From the cell containing the given text, extract its center point as (x, y) coordinate. 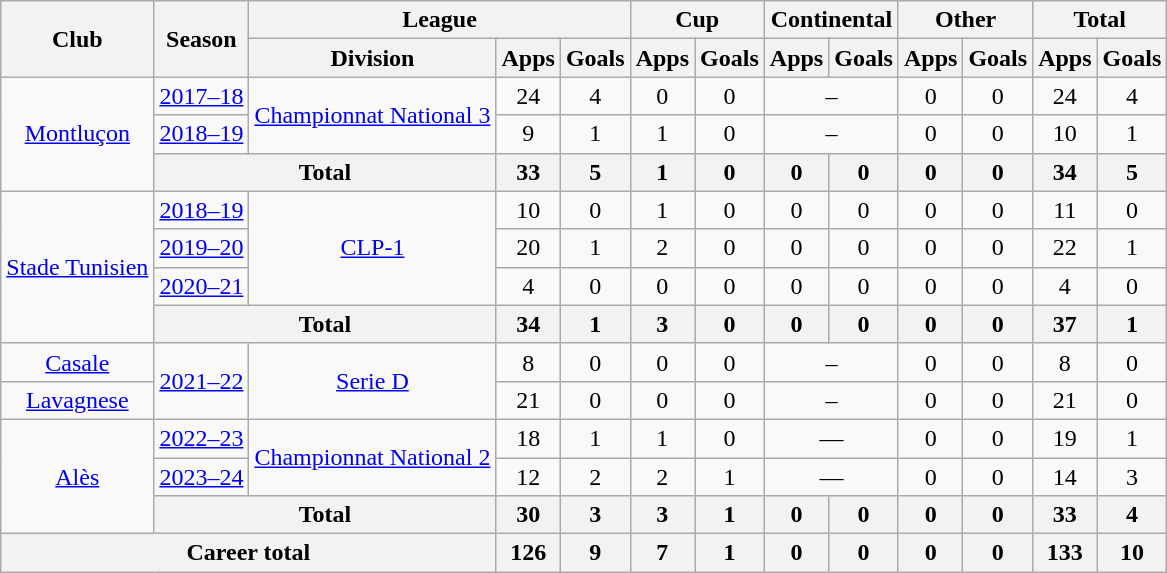
14 (1065, 477)
Other (965, 20)
Season (202, 39)
Casale (78, 362)
League (440, 20)
2019–20 (202, 248)
7 (662, 553)
2021–22 (202, 381)
CLP-1 (372, 248)
126 (528, 553)
Division (372, 58)
Career total (248, 553)
Stade Tunisien (78, 267)
Lavagnese (78, 400)
Montluçon (78, 134)
2022–23 (202, 438)
37 (1065, 324)
30 (528, 515)
12 (528, 477)
2020–21 (202, 286)
Cup (697, 20)
18 (528, 438)
11 (1065, 210)
Championnat National 2 (372, 457)
22 (1065, 248)
Serie D (372, 381)
Championnat National 3 (372, 115)
20 (528, 248)
Continental (831, 20)
133 (1065, 553)
Club (78, 39)
2017–18 (202, 96)
Alès (78, 476)
19 (1065, 438)
2023–24 (202, 477)
